Output the (x, y) coordinate of the center of the cell containing the given text.  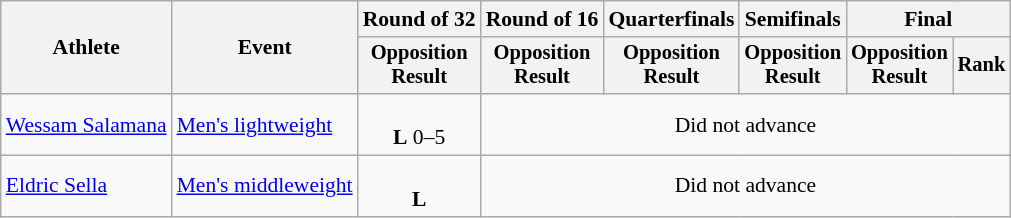
Final (928, 19)
Round of 16 (542, 19)
Men's middleweight (265, 186)
Round of 32 (420, 19)
Eldric Sella (86, 186)
Quarterfinals (671, 19)
Men's lightweight (265, 124)
L (420, 186)
Athlete (86, 48)
Wessam Salamana (86, 124)
Rank (982, 66)
Semifinals (792, 19)
L 0–5 (420, 124)
Event (265, 48)
